Search for the cell housing the specified text and yield its (X, Y) center coordinate. 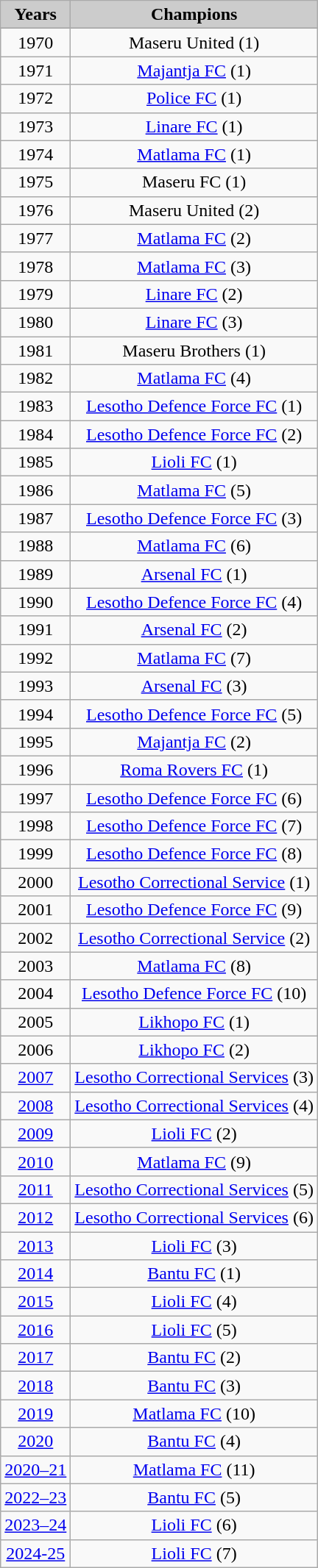
Lesotho Defence Force FC (5) (194, 714)
2011 (35, 1189)
Lesotho Defence Force FC (8) (194, 854)
Lioli FC (3) (194, 1246)
Lioli FC (4) (194, 1302)
Matlama FC (5) (194, 490)
2009 (35, 1134)
2016 (35, 1330)
2022–23 (35, 1497)
2007 (35, 1078)
Lioli FC (2) (194, 1134)
Arsenal FC (3) (194, 686)
2023–24 (35, 1525)
2001 (35, 910)
Likhopo FC (2) (194, 1050)
Majantja FC (1) (194, 71)
Arsenal FC (1) (194, 574)
Lesotho Correctional Service (2) (194, 938)
Matlama FC (7) (194, 658)
Lesotho Defence Force FC (9) (194, 910)
Arsenal FC (2) (194, 630)
Police FC (1) (194, 99)
Lesotho Defence Force FC (6) (194, 798)
1971 (35, 71)
2000 (35, 882)
1992 (35, 658)
1982 (35, 379)
Matlama FC (4) (194, 379)
Linare FC (2) (194, 294)
2015 (35, 1302)
1981 (35, 351)
1995 (35, 742)
Lesotho Defence Force FC (7) (194, 826)
2013 (35, 1246)
Matlama FC (11) (194, 1469)
2012 (35, 1217)
Lioli FC (7) (194, 1553)
2019 (35, 1414)
2020–21 (35, 1469)
1976 (35, 210)
2024-25 (35, 1553)
Roma Rovers FC (1) (194, 770)
Matlama FC (10) (194, 1414)
Lesotho Defence Force FC (3) (194, 518)
Matlama FC (2) (194, 238)
2004 (35, 994)
1999 (35, 854)
Years (35, 15)
Likhopo FC (1) (194, 1022)
2008 (35, 1106)
Bantu FC (2) (194, 1358)
Lesotho Defence Force FC (1) (194, 407)
Matlama FC (8) (194, 966)
1975 (35, 182)
Linare FC (3) (194, 322)
Lesotho Correctional Services (6) (194, 1217)
1988 (35, 546)
1990 (35, 602)
1987 (35, 518)
2006 (35, 1050)
Lesotho Correctional Services (3) (194, 1078)
2003 (35, 966)
Bantu FC (5) (194, 1497)
1974 (35, 154)
Maseru FC (1) (194, 182)
Majantja FC (2) (194, 742)
Champions (194, 15)
1970 (35, 43)
1994 (35, 714)
1983 (35, 407)
1986 (35, 490)
Lesotho Defence Force FC (4) (194, 602)
Lesotho Correctional Services (5) (194, 1189)
1972 (35, 99)
1977 (35, 238)
2002 (35, 938)
1979 (35, 294)
Bantu FC (3) (194, 1386)
1984 (35, 434)
Lesotho Defence Force FC (2) (194, 434)
Maseru United (1) (194, 43)
1978 (35, 266)
Matlama FC (3) (194, 266)
Matlama FC (6) (194, 546)
Matlama FC (1) (194, 154)
1985 (35, 462)
Maseru Brothers (1) (194, 351)
Bantu FC (1) (194, 1274)
Lesotho Defence Force FC (10) (194, 994)
Lioli FC (1) (194, 462)
Lioli FC (6) (194, 1525)
2018 (35, 1386)
1996 (35, 770)
1993 (35, 686)
Linare FC (1) (194, 126)
2020 (35, 1442)
1989 (35, 574)
2014 (35, 1274)
2005 (35, 1022)
1980 (35, 322)
1991 (35, 630)
1973 (35, 126)
Maseru United (2) (194, 210)
1998 (35, 826)
1997 (35, 798)
2010 (35, 1161)
Lioli FC (5) (194, 1330)
Lesotho Correctional Services (4) (194, 1106)
2017 (35, 1358)
Matlama FC (9) (194, 1161)
Lesotho Correctional Service (1) (194, 882)
Bantu FC (4) (194, 1442)
